Determine the [X, Y] coordinate at the center of the cell enclosing the given text.  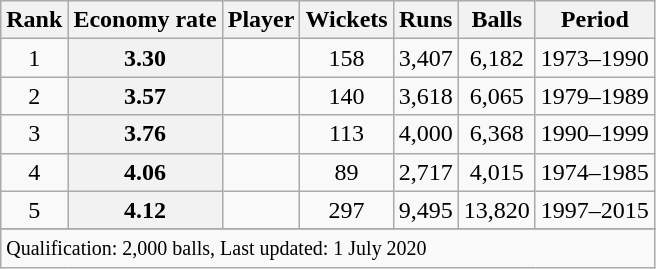
Wickets [346, 20]
4 [34, 172]
Rank [34, 20]
3.30 [145, 58]
1997–2015 [594, 210]
140 [346, 96]
158 [346, 58]
6,065 [496, 96]
Economy rate [145, 20]
1979–1989 [594, 96]
89 [346, 172]
Period [594, 20]
9,495 [426, 210]
1 [34, 58]
113 [346, 134]
4.06 [145, 172]
3.57 [145, 96]
6,368 [496, 134]
6,182 [496, 58]
Qualification: 2,000 balls, Last updated: 1 July 2020 [328, 248]
3 [34, 134]
4,015 [496, 172]
Balls [496, 20]
3.76 [145, 134]
1990–1999 [594, 134]
Player [261, 20]
13,820 [496, 210]
2,717 [426, 172]
1973–1990 [594, 58]
4.12 [145, 210]
3,618 [426, 96]
Runs [426, 20]
5 [34, 210]
1974–1985 [594, 172]
4,000 [426, 134]
2 [34, 96]
3,407 [426, 58]
297 [346, 210]
